Extract the (x, y) coordinate from the center of the cell holding the provided text.  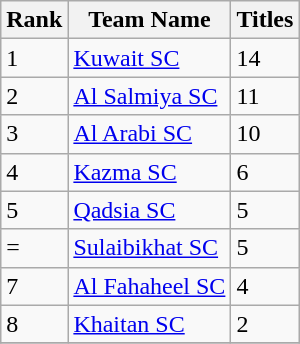
Al Arabi SC (150, 134)
Kazma SC (150, 172)
= (34, 248)
3 (34, 134)
8 (34, 324)
Titles (265, 20)
14 (265, 58)
Team Name (150, 20)
Kuwait SC (150, 58)
6 (265, 172)
11 (265, 96)
Khaitan SC (150, 324)
Al Salmiya SC (150, 96)
Rank (34, 20)
7 (34, 286)
1 (34, 58)
Qadsia SC (150, 210)
Al Fahaheel SC (150, 286)
Sulaibikhat SC (150, 248)
10 (265, 134)
